For the text-containing cell, return its midpoint in (X, Y) coordinate format. 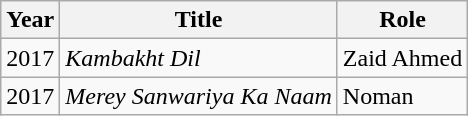
Title (198, 20)
Year (30, 20)
Zaid Ahmed (402, 58)
Kambakht Dil (198, 58)
Noman (402, 96)
Merey Sanwariya Ka Naam (198, 96)
Role (402, 20)
